Return the [X, Y] coordinate for the center point of the cell that contains the specified text.  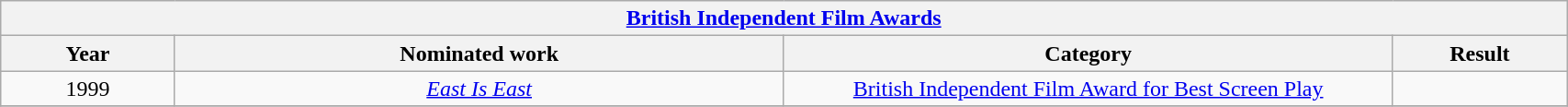
1999 [88, 89]
Nominated work [479, 53]
East Is East [479, 89]
Category [1088, 53]
Result [1479, 53]
Year [88, 53]
British Independent Film Award for Best Screen Play [1088, 89]
British Independent Film Awards [784, 18]
